Find where the given text appears and provide that cell's center as [x, y] coordinate. 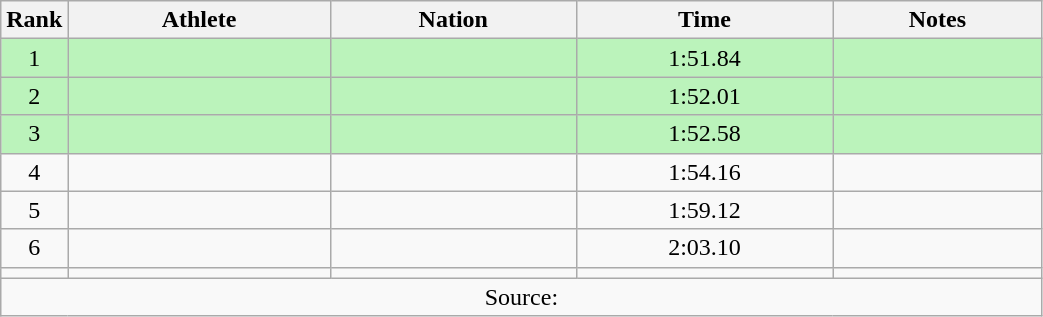
1 [34, 58]
1:51.84 [704, 58]
Source: [522, 297]
1:52.01 [704, 96]
3 [34, 134]
Athlete [199, 20]
6 [34, 248]
Notes [938, 20]
Nation [453, 20]
4 [34, 172]
Time [704, 20]
1:59.12 [704, 210]
1:52.58 [704, 134]
2 [34, 96]
Rank [34, 20]
1:54.16 [704, 172]
2:03.10 [704, 248]
5 [34, 210]
